Capture the cell that displays the provided text and extract its [x, y] central coordinate. 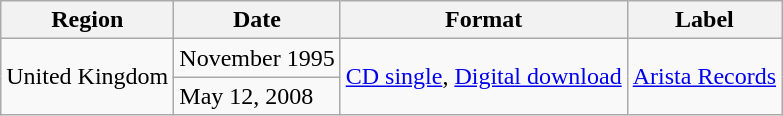
Arista Records [704, 77]
CD single, Digital download [484, 77]
Label [704, 20]
November 1995 [257, 58]
Date [257, 20]
Region [88, 20]
May 12, 2008 [257, 96]
Format [484, 20]
United Kingdom [88, 77]
